For the text-containing cell, return its midpoint in (x, y) coordinate format. 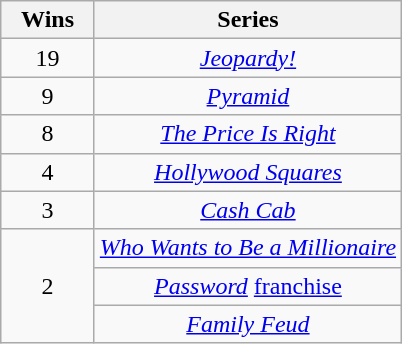
The Price Is Right (248, 134)
4 (48, 172)
3 (48, 210)
Wins (48, 20)
2 (48, 286)
9 (48, 96)
Password franchise (248, 286)
8 (48, 134)
Who Wants to Be a Millionaire (248, 248)
19 (48, 58)
Jeopardy! (248, 58)
Series (248, 20)
Hollywood Squares (248, 172)
Family Feud (248, 324)
Cash Cab (248, 210)
Pyramid (248, 96)
